Identify which cell holds the provided text, then report its [x, y] central coordinate. 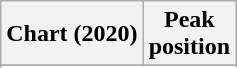
Peakposition [189, 34]
Chart (2020) [72, 34]
